Output the [X, Y] coordinate of the center of the cell containing the given text.  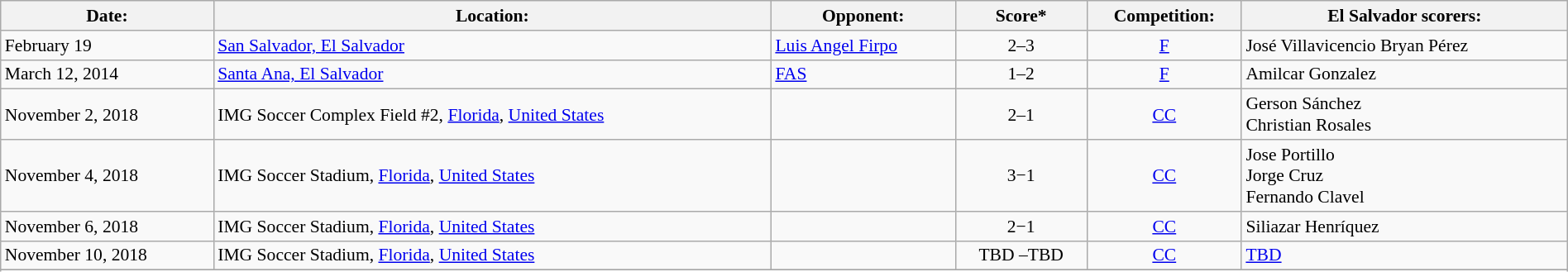
San Salvador, El Salvador [492, 45]
Amilcar Gonzalez [1404, 74]
Date: [108, 16]
3−1 [1021, 175]
TBD [1404, 255]
November 10, 2018 [108, 255]
March 12, 2014 [108, 74]
2−1 [1021, 227]
El Salvador scorers: [1404, 16]
FAS [863, 74]
2–1 [1021, 114]
Location: [492, 16]
Opponent: [863, 16]
November 4, 2018 [108, 175]
1–2 [1021, 74]
Luis Angel Firpo [863, 45]
Santa Ana, El Salvador [492, 74]
TBD –TBD [1021, 255]
February 19 [108, 45]
Siliazar Henríquez [1404, 227]
IMG Soccer Complex Field #2, Florida, United States [492, 114]
José Villavicencio Bryan Pérez [1404, 45]
Jose Portillo Jorge Cruz Fernando Clavel [1404, 175]
November 2, 2018 [108, 114]
Competition: [1164, 16]
November 6, 2018 [108, 227]
Score* [1021, 16]
2–3 [1021, 45]
Gerson Sánchez Christian Rosales [1404, 114]
